Scan for the cell matching the given text and deliver its [x, y] coordinate at center. 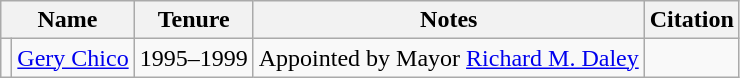
Appointed by Mayor Richard M. Daley [448, 58]
Gery Chico [73, 58]
Citation [692, 20]
Notes [448, 20]
1995–1999 [194, 58]
Name [68, 20]
Tenure [194, 20]
